Scan for the cell matching the given text and deliver its [X, Y] coordinate at center. 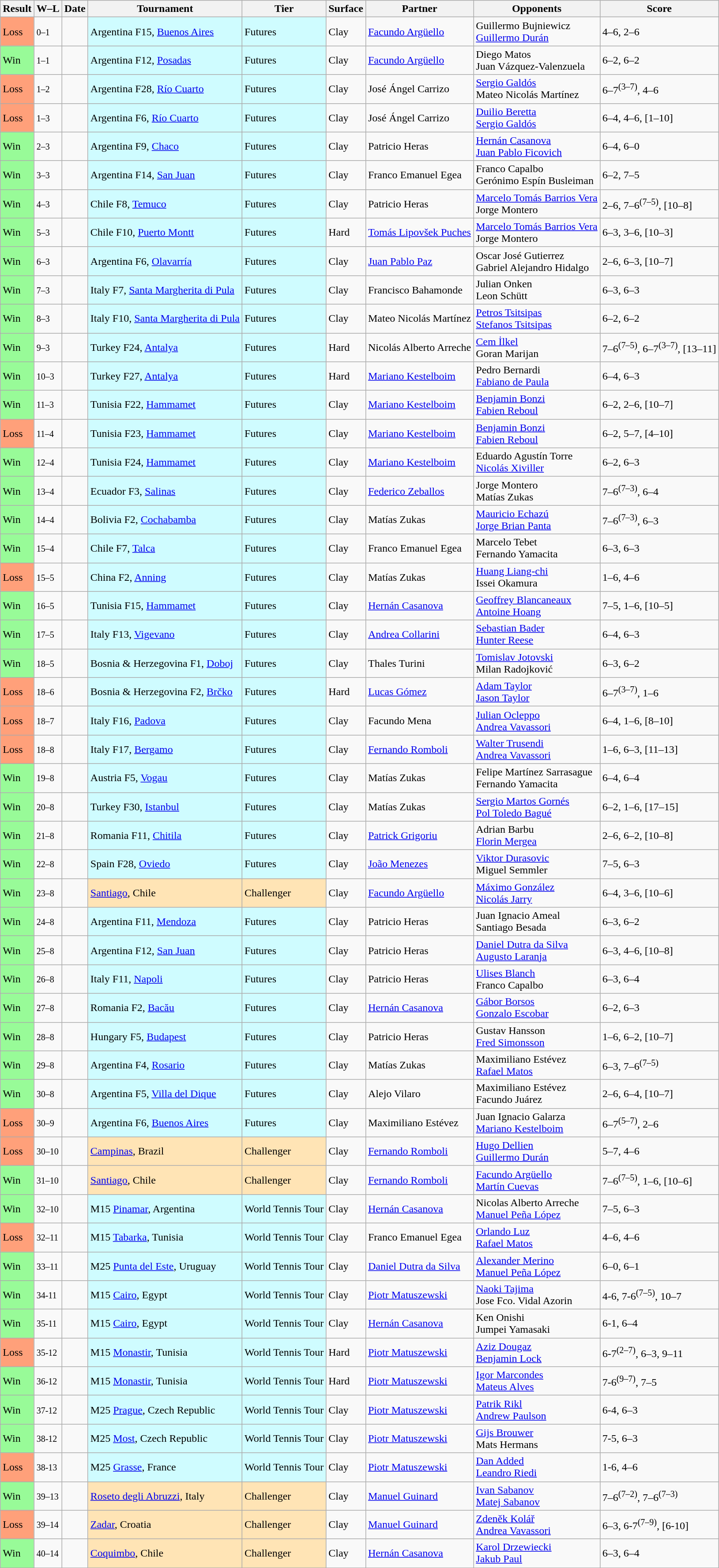
Italy F10, Santa Margherita di Pula [165, 319]
Daniel Dutra da Silva [419, 1266]
Alejo Vilaro [419, 1094]
Facundo Mena [419, 720]
Coquimbo, Chile [165, 1553]
Francisco Bahamonde [419, 290]
5–3 [48, 232]
6–3, 6-7(7–9), [6-10] [659, 1524]
26–8 [48, 979]
7-5, 6–3 [659, 1439]
M15 Pinamar, Argentina [165, 1208]
Chile F10, Puerto Montt [165, 232]
23–8 [48, 893]
21–8 [48, 836]
Tunisia F22, Hammamet [165, 405]
Chile F7, Talca [165, 548]
2–6, 6–3, [10–7] [659, 261]
32–10 [48, 1208]
Turkey F30, Istanbul [165, 807]
Dan Added Leandro Riedi [537, 1467]
6–3, 7–6(7–5) [659, 1065]
Julian Onken Leon Schütt [537, 290]
Gábor Borsos Gonzalo Escobar [537, 1008]
40–14 [48, 1553]
27–8 [48, 1008]
2–3 [48, 147]
Italy F7, Santa Margherita di Pula [165, 290]
22–8 [48, 864]
Hernán Casanova Juan Pablo Ficovich [537, 147]
Maximiliano Estévez Facundo Juárez [537, 1094]
15–5 [48, 577]
Austria F5, Vogau [165, 778]
6–2, 7–5 [659, 175]
Maximiliano Estévez [419, 1123]
W–L [48, 9]
Turkey F27, Antalya [165, 376]
6–7(3–7), 1–6 [659, 692]
35-11 [48, 1324]
M25 Most, Czech Republic [165, 1439]
Zdeněk Kolář Andrea Vavassori [537, 1524]
Argentina F6, Río Cuarto [165, 117]
Marcelo Tebet Fernando Yamacita [537, 548]
Bosnia & Herzegovina F1, Doboj [165, 663]
Sergio Martos Gornés Pol Toledo Bagué [537, 807]
25–8 [48, 951]
35-12 [48, 1352]
30–9 [48, 1123]
11–3 [48, 405]
Igor Marcondes Mateus Alves [537, 1381]
Oscar José Gutierrez Gabriel Alejandro Hidalgo [537, 261]
Facundo Argüello Martín Cuevas [537, 1180]
Campinas, Brazil [165, 1151]
João Menezes [419, 864]
Sergio Galdós Mateo Nicolás Martínez [537, 89]
Spain F28, Oviedo [165, 864]
Patrik Rikl Andrew Paulson [537, 1410]
Walter Trusendi Andrea Vavassori [537, 749]
6-1, 6–4 [659, 1324]
6–0, 6–1 [659, 1266]
Felipe Martínez Sarrasague Fernando Yamacita [537, 778]
Juan Ignacio Galarza Mariano Kestelboim [537, 1123]
Tunisia F23, Hammamet [165, 433]
Romania F2, Bacău [165, 1008]
Duilio Beretta Sergio Galdós [537, 117]
Surface [346, 9]
10–3 [48, 376]
Chile F8, Temuco [165, 204]
2–6, 6–4, [10–7] [659, 1094]
29–8 [48, 1065]
1–3 [48, 117]
6–4, 4–6, [1–10] [659, 117]
Tomás Lipovšek Puches [419, 232]
6–2, 5–7, [4–10] [659, 433]
7–5, 1–6, [10–5] [659, 605]
Thales Turini [419, 663]
Petros Tsitsipas Stefanos Tsitsipas [537, 319]
4–6, 4–6 [659, 1237]
28–8 [48, 1036]
6–4, 6–4 [659, 778]
Romania F11, Chitila [165, 836]
6–7(5–7), 2–6 [659, 1123]
Gijs Brouwer Mats Hermans [537, 1439]
30–10 [48, 1151]
M25 Prague, Czech Republic [165, 1410]
6–3, 3–6, [10–3] [659, 232]
6–7(3–7), 4–6 [659, 89]
M25 Grasse, France [165, 1467]
36-12 [48, 1381]
18–8 [48, 749]
Tunisia F15, Hammamet [165, 605]
9–3 [48, 347]
4-6, 7-6(7–5), 10–7 [659, 1295]
32–11 [48, 1237]
7–3 [48, 290]
Argentina F14, San Juan [165, 175]
15–4 [48, 548]
19–8 [48, 778]
16–5 [48, 605]
Franco Capalbo Gerónimo Espín Busleiman [537, 175]
12–4 [48, 463]
Pedro Bernardi Fabiano de Paula [537, 376]
17–5 [48, 635]
Patrick Grigoriu [419, 836]
Julian Ocleppo Andrea Vavassori [537, 720]
Aziz Dougaz Benjamin Lock [537, 1352]
Roseto degli Abruzzi, Italy [165, 1496]
Geoffrey Blancaneaux Antoine Hoang [537, 605]
6-7(2–7), 6–3, 9–11 [659, 1352]
Mateo Nicolás Martínez [419, 319]
4–6, 2–6 [659, 32]
0–1 [48, 32]
Result [17, 9]
Score [659, 9]
Orlando Luz Rafael Matos [537, 1237]
6–3, 4–6, [10–8] [659, 951]
Bolivia F2, Cochabamba [165, 520]
Andrea Collarini [419, 635]
39–13 [48, 1496]
Italy F16, Padova [165, 720]
Tournament [165, 9]
1–2 [48, 89]
Argentina F9, Chaco [165, 147]
Jorge Montero Matías Zukas [537, 491]
38-13 [48, 1467]
Ulises Blanch Franco Capalbo [537, 979]
M15 Tabarka, Tunisia [165, 1237]
Juan Pablo Paz [419, 261]
1–6, 6–2, [10–7] [659, 1036]
6–2, 2–6, [10–7] [659, 405]
Argentina F11, Mendoza [165, 921]
30–8 [48, 1094]
Guillermo Bujniewicz Guillermo Durán [537, 32]
14–4 [48, 520]
Argentina F12, San Juan [165, 951]
Máximo González Nicolás Jarry [537, 893]
38-12 [48, 1439]
24–8 [48, 921]
Cem İlkel Goran Marijan [537, 347]
Argentina F4, Rosario [165, 1065]
3–3 [48, 175]
China F2, Anning [165, 577]
7–6(7–5), 6–7(3–7), [13–11] [659, 347]
1–1 [48, 60]
Karol Drzewiecki Jakub Paul [537, 1553]
Ecuador F3, Salinas [165, 491]
18–7 [48, 720]
31–10 [48, 1180]
Juan Ignacio Ameal Santiago Besada [537, 921]
Tier [284, 9]
Turkey F24, Antalya [165, 347]
Eduardo Agustín Torre Nicolás Xiviller [537, 463]
5–7, 4–6 [659, 1151]
Huang Liang-chi Issei Okamura [537, 577]
1–6, 6–3, [11–13] [659, 749]
Hungary F5, Budapest [165, 1036]
Argentina F6, Olavarría [165, 261]
Argentina F6, Buenos Aires [165, 1123]
Ivan Sabanov Matej Sabanov [537, 1496]
Maximiliano Estévez Rafael Matos [537, 1065]
6–4, 1–6, [8–10] [659, 720]
11–4 [48, 433]
7–6(7–3), 6–4 [659, 491]
Viktor Durasovic Miguel Semmler [537, 864]
Adam Taylor Jason Taylor [537, 692]
M25 Punta del Este, Uruguay [165, 1266]
6–4, 6–0 [659, 147]
18–6 [48, 692]
6–2, 1–6, [17–15] [659, 807]
37-12 [48, 1410]
33–11 [48, 1266]
Nicolas Alberto Arreche Manuel Peña López [537, 1208]
7–6(7–3), 6–3 [659, 520]
13–4 [48, 491]
Adrian Barbu Florin Mergea [537, 836]
20–8 [48, 807]
Diego Matos Juan Vázquez-Valenzuela [537, 60]
Daniel Dutra da Silva Augusto Laranja [537, 951]
1–6, 4–6 [659, 577]
Tunisia F24, Hammamet [165, 463]
39–14 [48, 1524]
Nicolás Alberto Arreche [419, 347]
7–6(7–2), 7–6(7–3) [659, 1496]
Argentina F5, Villa del Dique [165, 1094]
Italy F13, Vigevano [165, 635]
2–6, 7–6(7–5), [10–8] [659, 204]
Mauricio Echazú Jorge Brian Panta [537, 520]
18–5 [48, 663]
4–3 [48, 204]
Argentina F15, Buenos Aires [165, 32]
Partner [419, 9]
Bosnia & Herzegovina F2, Brčko [165, 692]
Argentina F28, Río Cuarto [165, 89]
1-6, 4–6 [659, 1467]
Tomislav Jotovski Milan Radojković [537, 663]
8–3 [48, 319]
Alexander Merino Manuel Peña López [537, 1266]
Naoki Tajima Jose Fco. Vidal Azorin [537, 1295]
Ken Onishi Jumpei Yamasaki [537, 1324]
Lucas Gómez [419, 692]
Federico Zeballos [419, 491]
7–6(7–5), 1–6, [10–6] [659, 1180]
34-11 [48, 1295]
6–3 [48, 261]
Sebastian Bader Hunter Reese [537, 635]
Date [75, 9]
Italy F17, Bergamo [165, 749]
Hugo Dellien Guillermo Durán [537, 1151]
6-4, 6–3 [659, 1410]
Zadar, Croatia [165, 1524]
2–6, 6–2, [10–8] [659, 836]
6–4, 3–6, [10–6] [659, 893]
Gustav Hansson Fred Simonsson [537, 1036]
Argentina F12, Posadas [165, 60]
Italy F11, Napoli [165, 979]
Opponents [537, 9]
7-6(9–7), 7–5 [659, 1381]
